Identify which cell holds the provided text, then report its (x, y) central coordinate. 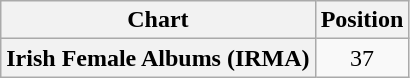
Chart (158, 20)
37 (362, 58)
Irish Female Albums (IRMA) (158, 58)
Position (362, 20)
